Scan for the cell matching the given text and deliver its (X, Y) coordinate at center. 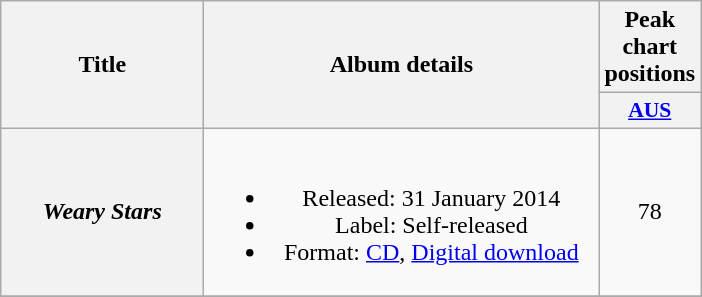
78 (650, 212)
Title (102, 65)
Peak chart positions (650, 47)
Released: 31 January 2014Label: Self-releasedFormat: CD, Digital download (402, 212)
Album details (402, 65)
AUS (650, 111)
Weary Stars (102, 212)
